Output the [X, Y] coordinate of the center of the cell containing the given text.  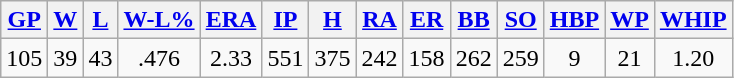
H [332, 20]
43 [100, 58]
1.20 [693, 58]
IP [286, 20]
GP [24, 20]
39 [66, 58]
ERA [231, 20]
L [100, 20]
WP [630, 20]
WHIP [693, 20]
.476 [159, 58]
375 [332, 58]
2.33 [231, 58]
ER [426, 20]
RA [380, 20]
105 [24, 58]
21 [630, 58]
551 [286, 58]
259 [520, 58]
BB [474, 20]
262 [474, 58]
158 [426, 58]
9 [574, 58]
HBP [574, 20]
SO [520, 20]
242 [380, 58]
W-L% [159, 20]
W [66, 20]
